From the cell containing the given text, extract its center point as [X, Y] coordinate. 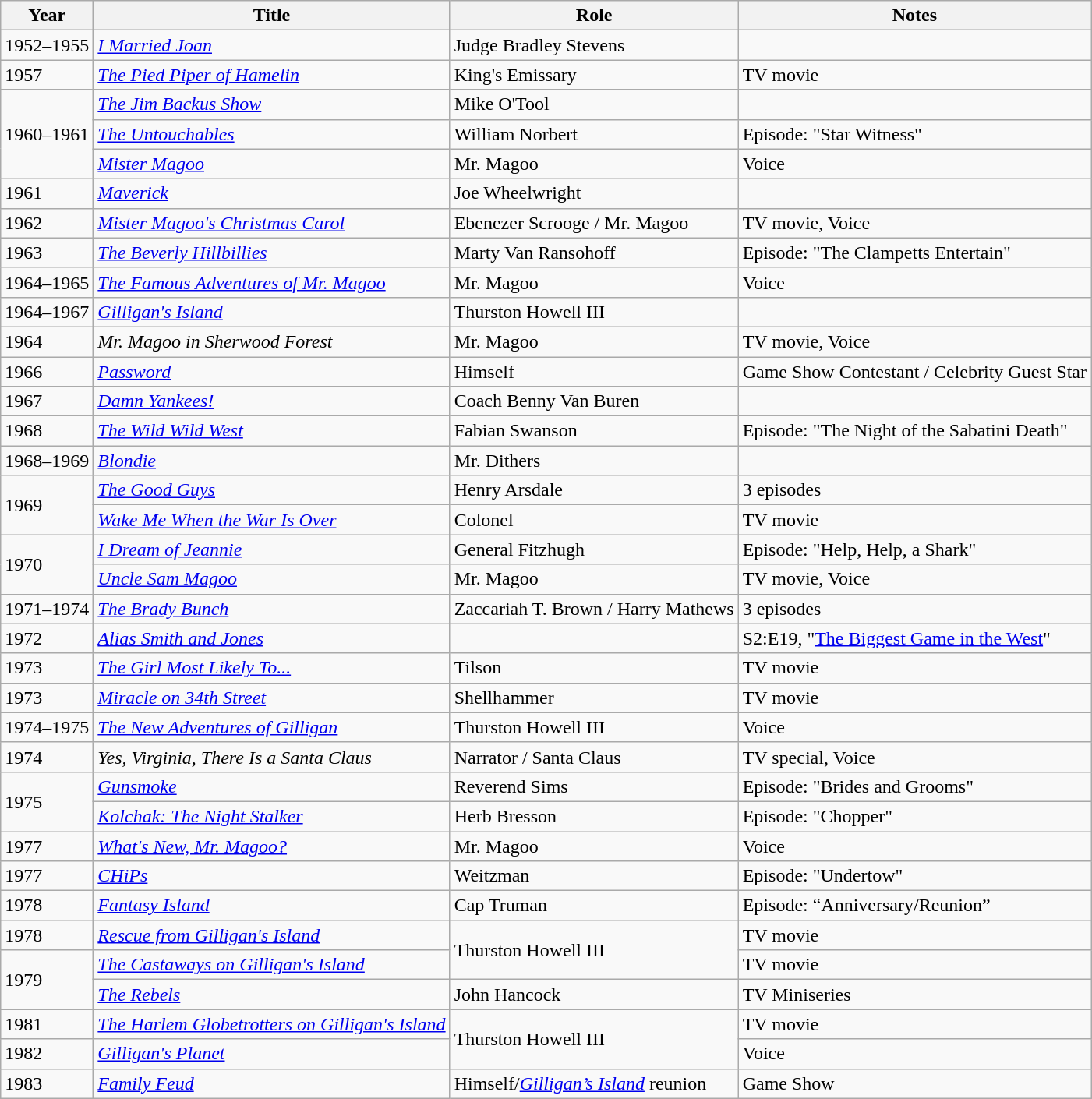
Damn Yankees! [271, 401]
1982 [47, 1054]
The Untouchables [271, 134]
Episode: "Chopper" [914, 816]
1983 [47, 1083]
The Girl Most Likely To... [271, 668]
Shellhammer [594, 698]
Year [47, 16]
The Wild Wild West [271, 431]
Coach Benny Van Buren [594, 401]
1974–1975 [47, 727]
Alias Smith and Jones [271, 638]
1952–1955 [47, 45]
Notes [914, 16]
Episode: "The Clampetts Entertain" [914, 253]
Yes, Virginia, There Is a Santa Claus [271, 757]
Password [271, 372]
1979 [47, 980]
Episode: "Star Witness" [914, 134]
1964 [47, 341]
Episode: "Undertow" [914, 876]
Herb Bresson [594, 816]
Episode: "Brides and Grooms" [914, 786]
1972 [47, 638]
The Jim Backus Show [271, 104]
What's New, Mr. Magoo? [271, 846]
Gunsmoke [271, 786]
William Norbert [594, 134]
CHiPs [271, 876]
The Castaways on Gilligan's Island [271, 965]
Kolchak: The Night Stalker [271, 816]
I Married Joan [271, 45]
Episode: "Help, Help, a Shark" [914, 549]
Reverend Sims [594, 786]
Episode: “Anniversary/Reunion” [914, 906]
General Fitzhugh [594, 549]
I Dream of Jeannie [271, 549]
Miracle on 34th Street [271, 698]
Zaccariah T. Brown / Harry Mathews [594, 609]
1967 [47, 401]
The Pied Piper of Hamelin [271, 75]
Gilligan's Island [271, 312]
Henry Arsdale [594, 490]
1957 [47, 75]
The Famous Adventures of Mr. Magoo [271, 282]
S2:E19, "The Biggest Game in the West" [914, 638]
Title [271, 16]
Rescue from Gilligan's Island [271, 935]
The Rebels [271, 995]
Tilson [594, 668]
1968–1969 [47, 461]
Colonel [594, 520]
1970 [47, 564]
Joe Wheelwright [594, 193]
Cap Truman [594, 906]
Judge Bradley Stevens [594, 45]
Game Show Contestant / Celebrity Guest Star [914, 372]
1961 [47, 193]
TV special, Voice [914, 757]
Himself [594, 372]
Narrator / Santa Claus [594, 757]
Mister Magoo [271, 164]
1964–1965 [47, 282]
Fantasy Island [271, 906]
Mike O'Tool [594, 104]
Maverick [271, 193]
Ebenezer Scrooge / Mr. Magoo [594, 223]
Gilligan's Planet [271, 1054]
1968 [47, 431]
1962 [47, 223]
The Good Guys [271, 490]
1960–1961 [47, 134]
1971–1974 [47, 609]
The Beverly Hillbillies [271, 253]
Mister Magoo's Christmas Carol [271, 223]
TV Miniseries [914, 995]
Game Show [914, 1083]
1981 [47, 1024]
Uncle Sam Magoo [271, 579]
1974 [47, 757]
Weitzman [594, 876]
Family Feud [271, 1083]
Wake Me When the War Is Over [271, 520]
Blondie [271, 461]
King's Emissary [594, 75]
Mr. Dithers [594, 461]
The Brady Bunch [271, 609]
John Hancock [594, 995]
Fabian Swanson [594, 431]
Himself/Gilligan’s Island reunion [594, 1083]
1963 [47, 253]
Role [594, 16]
1964–1967 [47, 312]
Mr. Magoo in Sherwood Forest [271, 341]
Marty Van Ransohoff [594, 253]
Episode: "The Night of the Sabatini Death" [914, 431]
1975 [47, 801]
The New Adventures of Gilligan [271, 727]
1966 [47, 372]
1969 [47, 505]
The Harlem Globetrotters on Gilligan's Island [271, 1024]
